Identify which cell holds the provided text, then report its [x, y] central coordinate. 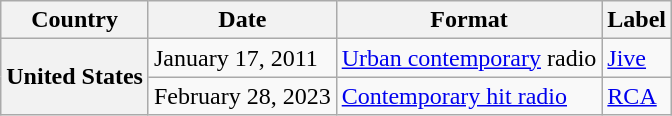
Jive [637, 58]
Date [242, 20]
Country [75, 20]
Label [637, 20]
January 17, 2011 [242, 58]
Urban contemporary radio [469, 58]
United States [75, 77]
Format [469, 20]
Contemporary hit radio [469, 96]
RCA [637, 96]
February 28, 2023 [242, 96]
